Find where the given text appears and provide that cell's center as (X, Y) coordinate. 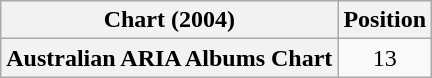
Chart (2004) (170, 20)
13 (385, 58)
Position (385, 20)
Australian ARIA Albums Chart (170, 58)
